Determine the [x, y] coordinate at the center of the cell enclosing the given text.  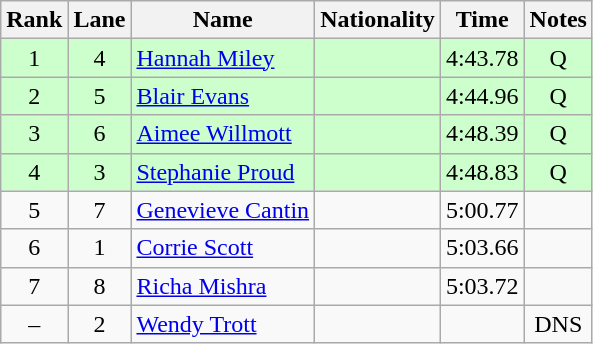
Name [223, 20]
Genevieve Cantin [223, 210]
Stephanie Proud [223, 172]
Wendy Trott [223, 324]
8 [100, 286]
Time [482, 20]
4:43.78 [482, 58]
Rank [34, 20]
Corrie Scott [223, 248]
5:03.72 [482, 286]
Notes [558, 20]
Lane [100, 20]
5:03.66 [482, 248]
4:48.83 [482, 172]
Nationality [378, 20]
DNS [558, 324]
5:00.77 [482, 210]
Blair Evans [223, 96]
4:48.39 [482, 134]
4:44.96 [482, 96]
– [34, 324]
Hannah Miley [223, 58]
Richa Mishra [223, 286]
Aimee Willmott [223, 134]
